Pinpoint the cell where the given text exists, returning its (x, y) midpoint coordinate. 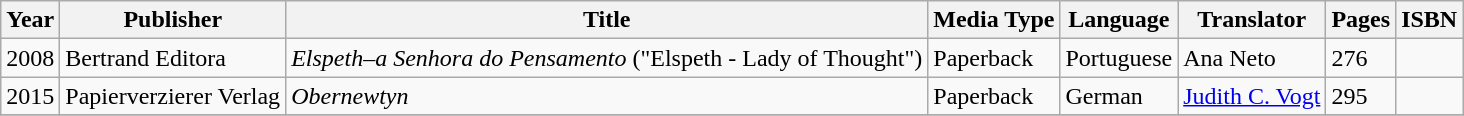
Title (607, 20)
Elspeth–a Senhora do Pensamento ("Elspeth - Lady of Thought") (607, 58)
Portuguese (1119, 58)
Year (30, 20)
ISBN (1430, 20)
Media Type (994, 20)
2015 (30, 96)
Obernewtyn (607, 96)
Papierverzierer Verlag (173, 96)
Judith C. Vogt (1252, 96)
Translator (1252, 20)
295 (1361, 96)
2008 (30, 58)
Language (1119, 20)
Publisher (173, 20)
276 (1361, 58)
Bertrand Editora (173, 58)
Ana Neto (1252, 58)
German (1119, 96)
Pages (1361, 20)
